Pinpoint the cell where the given text exists, returning its [x, y] midpoint coordinate. 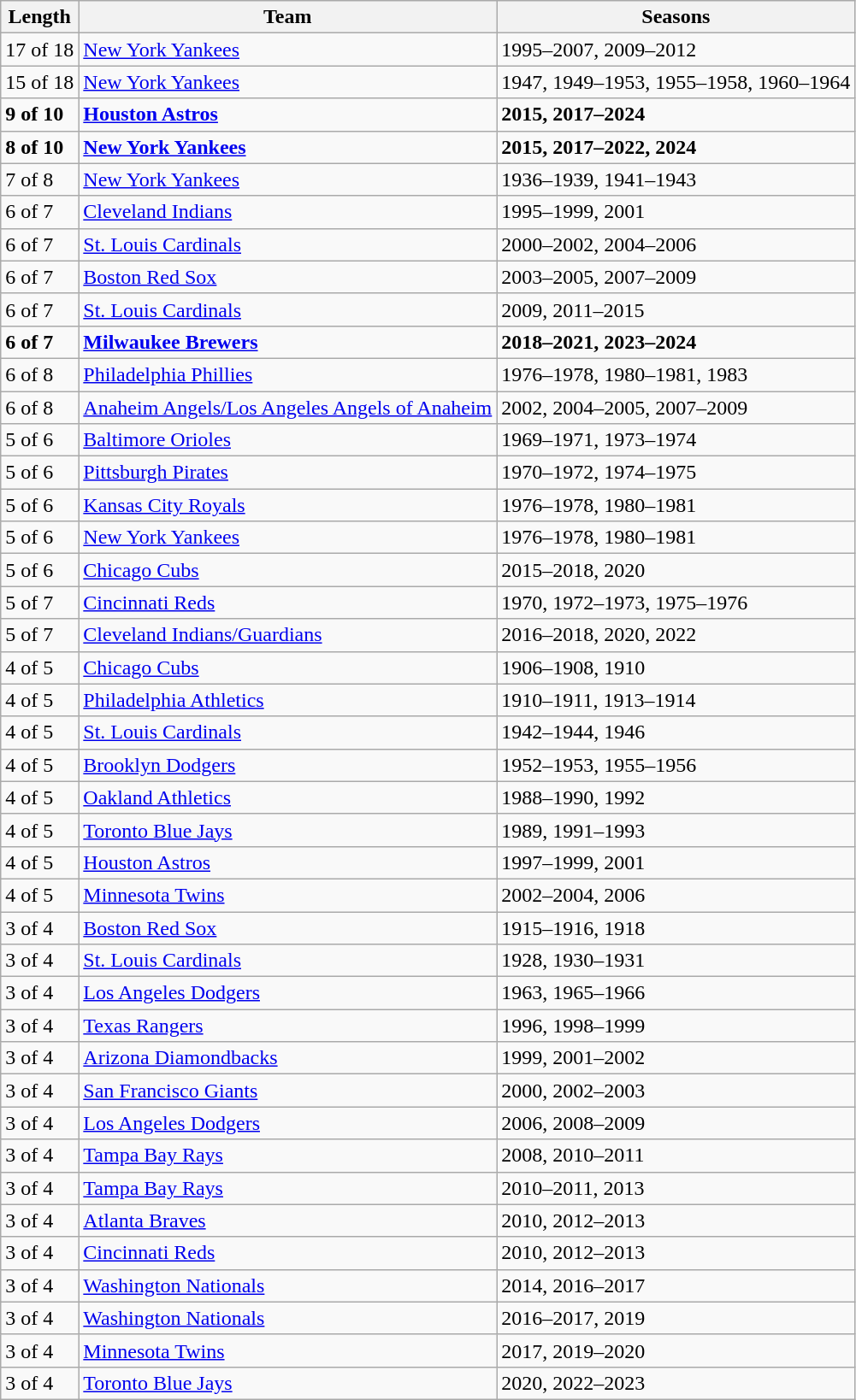
Texas Rangers [287, 1026]
1996, 1998–1999 [676, 1026]
2016–2018, 2020, 2022 [676, 635]
2016–2017, 2019 [676, 1318]
2010–2011, 2013 [676, 1188]
1952–1953, 1955–1956 [676, 765]
Philadelphia Phillies [287, 374]
Kansas City Royals [287, 505]
Oakland Athletics [287, 797]
1976–1978, 1980–1981, 1983 [676, 374]
1989, 1991–1993 [676, 830]
Cleveland Indians/Guardians [287, 635]
1969–1971, 1973–1974 [676, 440]
1995–2007, 2009–2012 [676, 50]
2015–2018, 2020 [676, 570]
1970, 1972–1973, 1975–1976 [676, 603]
1999, 2001–2002 [676, 1058]
Arizona Diamondbacks [287, 1058]
15 of 18 [39, 82]
9 of 10 [39, 115]
2008, 2010–2011 [676, 1156]
2002, 2004–2005, 2007–2009 [676, 408]
2002–2004, 2006 [676, 895]
17 of 18 [39, 50]
1970–1972, 1974–1975 [676, 473]
2015, 2017–2022, 2024 [676, 147]
2000, 2002–2003 [676, 1091]
1963, 1965–1966 [676, 993]
Milwaukee Brewers [287, 342]
Pittsburgh Pirates [287, 473]
2009, 2011–2015 [676, 309]
Anaheim Angels/Los Angeles Angels of Anaheim [287, 408]
2018–2021, 2023–2024 [676, 342]
1906–1908, 1910 [676, 668]
2006, 2008–2009 [676, 1123]
Length [39, 17]
Philadelphia Athletics [287, 700]
Cleveland Indians [287, 212]
Seasons [676, 17]
Team [287, 17]
Baltimore Orioles [287, 440]
8 of 10 [39, 147]
San Francisco Giants [287, 1091]
1995–1999, 2001 [676, 212]
1997–1999, 2001 [676, 862]
1947, 1949–1953, 1955–1958, 1960–1964 [676, 82]
2015, 2017–2024 [676, 115]
2017, 2019–2020 [676, 1350]
2020, 2022–2023 [676, 1383]
Atlanta Braves [287, 1221]
1915–1916, 1918 [676, 927]
1942–1944, 1946 [676, 732]
7 of 8 [39, 179]
2000–2002, 2004–2006 [676, 244]
2003–2005, 2007–2009 [676, 277]
1910–1911, 1913–1914 [676, 700]
2014, 2016–2017 [676, 1285]
1936–1939, 1941–1943 [676, 179]
1988–1990, 1992 [676, 797]
Brooklyn Dodgers [287, 765]
1928, 1930–1931 [676, 961]
